For the text-containing cell, return its midpoint in [X, Y] coordinate format. 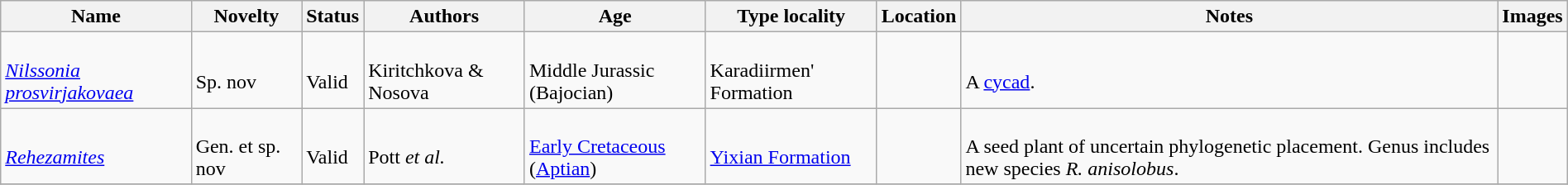
Sp. nov [246, 70]
Gen. et sp. nov [246, 146]
Type locality [791, 17]
Authors [445, 17]
A cycad. [1229, 70]
Age [615, 17]
Rehezamites [96, 146]
Nilssonia prosvirjakovaea [96, 70]
Status [332, 17]
Pott et al. [445, 146]
Kiritchkova & Nosova [445, 70]
Images [1532, 17]
Karadiirmen' Formation [791, 70]
Yixian Formation [791, 146]
Early Cretaceous (Aptian) [615, 146]
Middle Jurassic (Bajocian) [615, 70]
Novelty [246, 17]
Name [96, 17]
Notes [1229, 17]
Location [919, 17]
A seed plant of uncertain phylogenetic placement. Genus includes new species R. anisolobus. [1229, 146]
